Scan for the cell matching the given text and deliver its [x, y] coordinate at center. 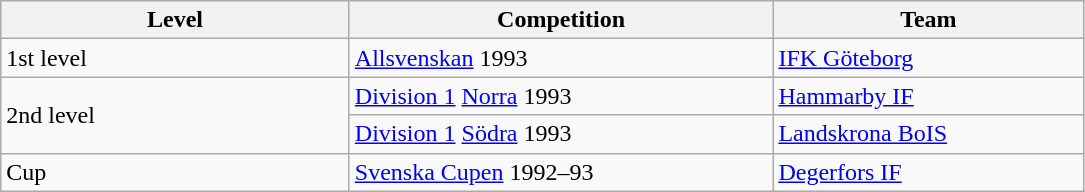
Hammarby IF [928, 96]
Landskrona BoIS [928, 134]
Degerfors IF [928, 172]
Cup [176, 172]
Competition [561, 20]
Level [176, 20]
Division 1 Norra 1993 [561, 96]
Division 1 Södra 1993 [561, 134]
Svenska Cupen 1992–93 [561, 172]
Team [928, 20]
Allsvenskan 1993 [561, 58]
2nd level [176, 115]
IFK Göteborg [928, 58]
1st level [176, 58]
